Pinpoint the cell where the given text exists, returning its (X, Y) midpoint coordinate. 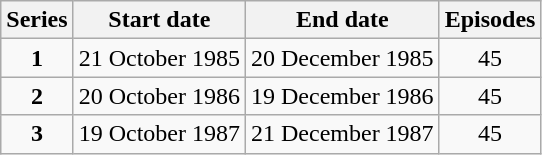
Start date (159, 20)
20 December 1985 (342, 58)
21 October 1985 (159, 58)
End date (342, 20)
21 December 1987 (342, 134)
2 (37, 96)
19 December 1986 (342, 96)
1 (37, 58)
19 October 1987 (159, 134)
Series (37, 20)
3 (37, 134)
Episodes (490, 20)
20 October 1986 (159, 96)
